Determine the [X, Y] coordinate at the center of the cell enclosing the given text.  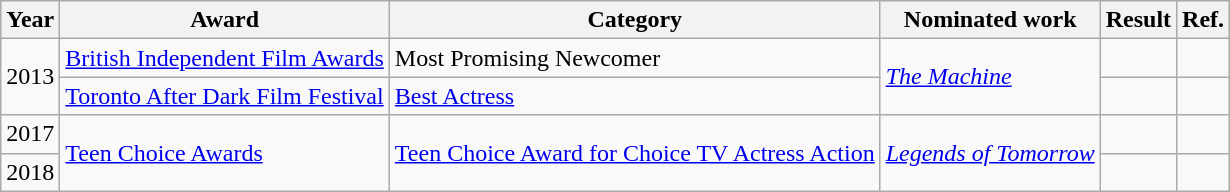
Most Promising Newcomer [634, 58]
Nominated work [990, 20]
Category [634, 20]
2013 [30, 77]
Year [30, 20]
Teen Choice Awards [225, 153]
British Independent Film Awards [225, 58]
2017 [30, 134]
Result [1138, 20]
Ref. [1204, 20]
2018 [30, 172]
Award [225, 20]
Legends of Tomorrow [990, 153]
Toronto After Dark Film Festival [225, 96]
Best Actress [634, 96]
Teen Choice Award for Choice TV Actress Action [634, 153]
The Machine [990, 77]
